Scan for the cell matching the given text and deliver its (X, Y) coordinate at center. 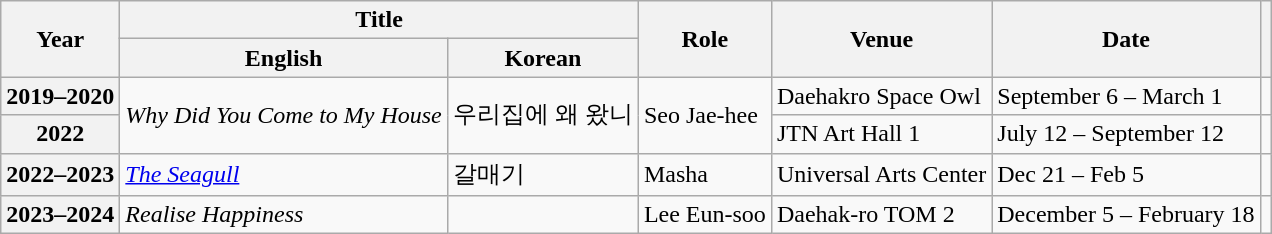
2019–2020 (60, 96)
September 6 – March 1 (1126, 96)
Title (380, 20)
갈매기 (542, 174)
English (284, 58)
Why Did You Come to My House (284, 115)
우리집에 왜 왔니 (542, 115)
Daehakro Space Owl (881, 96)
JTN Art Hall 1 (881, 134)
Venue (881, 39)
Lee Eun-soo (704, 215)
Realise Happiness (284, 215)
Year (60, 39)
2022–2023 (60, 174)
Korean (542, 58)
Daehak-ro TOM 2 (881, 215)
December 5 – February 18 (1126, 215)
Dec 21 – Feb 5 (1126, 174)
2023–2024 (60, 215)
The Seagull (284, 174)
Universal Arts Center (881, 174)
Masha (704, 174)
Role (704, 39)
Seo Jae-hee (704, 115)
2022 (60, 134)
Date (1126, 39)
July 12 – September 12 (1126, 134)
